Return the [X, Y] coordinate for the center point of the cell that contains the specified text.  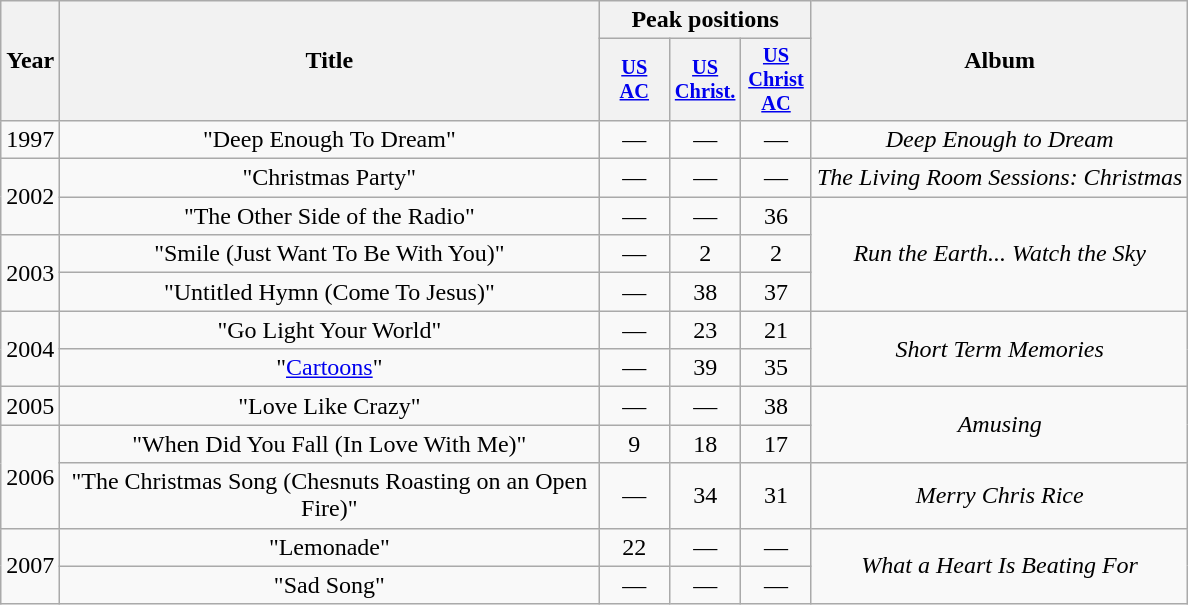
2005 [30, 406]
34 [706, 496]
Album [999, 61]
US AC [634, 80]
What a Heart Is Beating For [999, 566]
"The Other Side of the Radio" [330, 216]
2004 [30, 349]
Merry Chris Rice [999, 496]
"Deep Enough To Dream" [330, 139]
37 [776, 292]
2003 [30, 273]
"Smile (Just Want To Be With You)" [330, 254]
"Go Light Your World" [330, 330]
21 [776, 330]
Year [30, 61]
The Living Room Sessions: Christmas [999, 178]
2006 [30, 476]
US Christ AC [776, 80]
"Untitled Hymn (Come To Jesus)" [330, 292]
"The Christmas Song (Chesnuts Roasting on an Open Fire)" [330, 496]
"Lemonade" [330, 547]
Title [330, 61]
Amusing [999, 425]
39 [706, 368]
18 [706, 444]
1997 [30, 139]
"Sad Song" [330, 585]
Short Term Memories [999, 349]
"When Did You Fall (In Love With Me)" [330, 444]
35 [776, 368]
31 [776, 496]
Peak positions [706, 20]
9 [634, 444]
"Cartoons" [330, 368]
2002 [30, 197]
Run the Earth... Watch the Sky [999, 254]
Deep Enough to Dream [999, 139]
22 [634, 547]
2007 [30, 566]
23 [706, 330]
36 [776, 216]
"Love Like Crazy" [330, 406]
"Christmas Party" [330, 178]
US Christ. [706, 80]
17 [776, 444]
